Scan for the cell matching the given text and deliver its (x, y) coordinate at center. 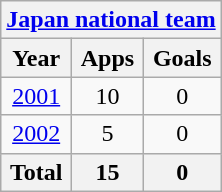
Goals (182, 58)
15 (108, 172)
Apps (108, 58)
Total (36, 172)
Japan national team (111, 20)
Year (36, 58)
2001 (36, 96)
2002 (36, 134)
10 (108, 96)
5 (108, 134)
